Capture the cell that displays the provided text and extract its [X, Y] central coordinate. 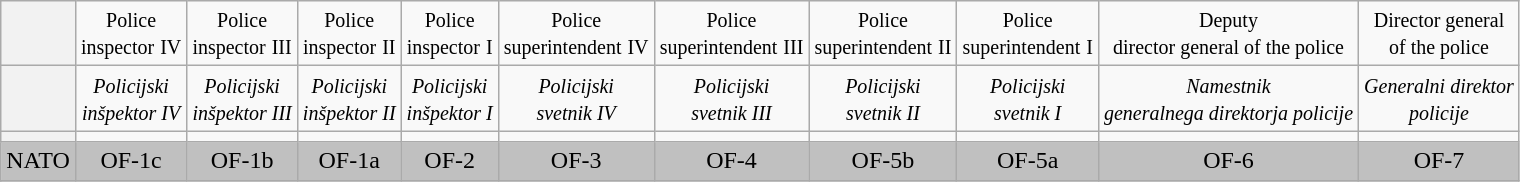
Police superintendent IV [576, 34]
Policijski inšpektor III [242, 98]
Generalni direktor policije [1440, 98]
Police superintendent I [1028, 34]
Police inspector I [450, 34]
Police inspector II [349, 34]
OF-3 [576, 161]
Police inspector III [242, 34]
Policijski svetnik II [883, 98]
Policijski svetnik III [732, 98]
Police inspector IV [130, 34]
Police superintendent II [883, 34]
Policijski inšpektor I [450, 98]
OF-6 [1228, 161]
OF-7 [1440, 161]
OF-4 [732, 161]
Director general of the police [1440, 34]
OF-2 [450, 161]
Policijski svetnik I [1028, 98]
Policijski inšpektor II [349, 98]
Deputy director general of the police [1228, 34]
Policijski inšpektor IV [130, 98]
OF-5a [1028, 161]
OF-5b [883, 161]
Police superintendent III [732, 34]
Policijski svetnik IV [576, 98]
OF-1a [349, 161]
NATO [38, 161]
OF-1c [130, 161]
Namestnik generalnega direktorja policije [1228, 98]
OF-1b [242, 161]
